Scan for the cell matching the given text and deliver its [x, y] coordinate at center. 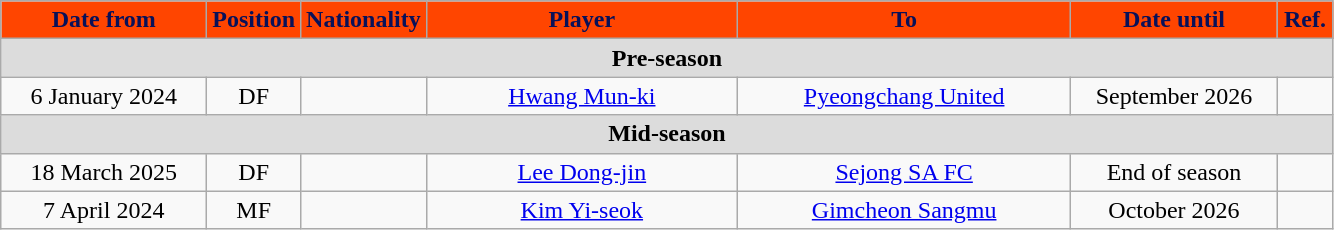
Sejong SA FC [904, 172]
Pyeongchang United [904, 96]
Position [254, 20]
Mid-season [667, 134]
Nationality [364, 20]
End of season [1174, 172]
Date from [104, 20]
6 January 2024 [104, 96]
18 March 2025 [104, 172]
To [904, 20]
Ref. [1305, 20]
MF [254, 210]
September 2026 [1174, 96]
Kim Yi-seok [582, 210]
Gimcheon Sangmu [904, 210]
Player [582, 20]
7 April 2024 [104, 210]
Date until [1174, 20]
Lee Dong-jin [582, 172]
October 2026 [1174, 210]
Pre-season [667, 58]
Hwang Mun-ki [582, 96]
